Return the (x, y) coordinate for the center point of the cell that contains the specified text.  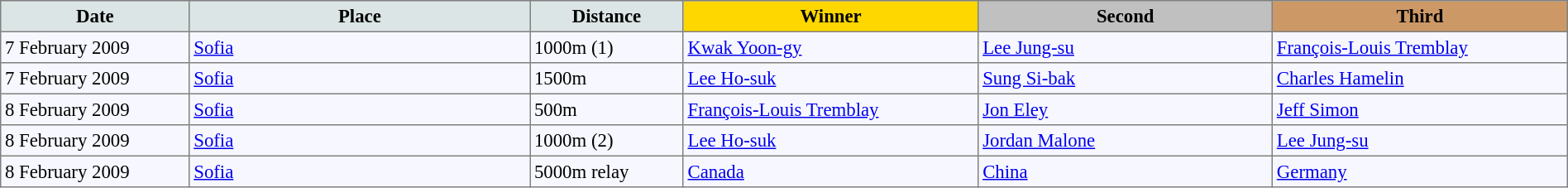
Kwak Yoon-gy (830, 47)
1000m (2) (607, 141)
5000m relay (607, 171)
Germany (1421, 171)
Second (1126, 17)
Jeff Simon (1421, 109)
1500m (607, 79)
Jon Eley (1126, 109)
1000m (1) (607, 47)
Winner (830, 17)
Canada (830, 171)
Jordan Malone (1126, 141)
Charles Hamelin (1421, 79)
Date (95, 17)
China (1126, 171)
Sung Si-bak (1126, 79)
Place (360, 17)
Distance (607, 17)
Third (1421, 17)
500m (607, 109)
